Scan for the cell matching the given text and deliver its [x, y] coordinate at center. 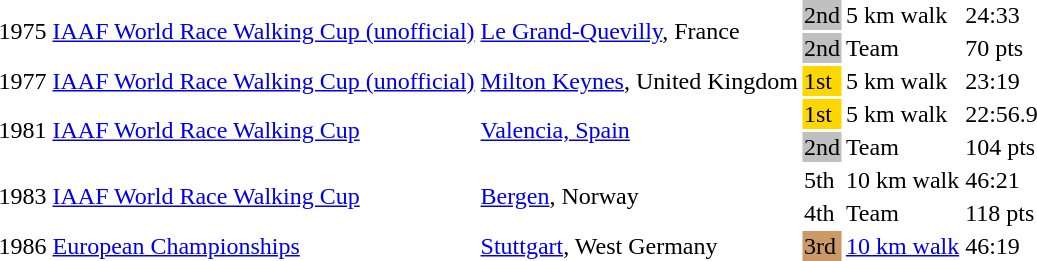
European Championships [264, 246]
5th [822, 180]
Le Grand-Quevilly, France [639, 32]
Valencia, Spain [639, 130]
Milton Keynes, United Kingdom [639, 81]
Bergen, Norway [639, 196]
3rd [822, 246]
Stuttgart, West Germany [639, 246]
4th [822, 213]
